Identify which cell holds the provided text, then report its [X, Y] central coordinate. 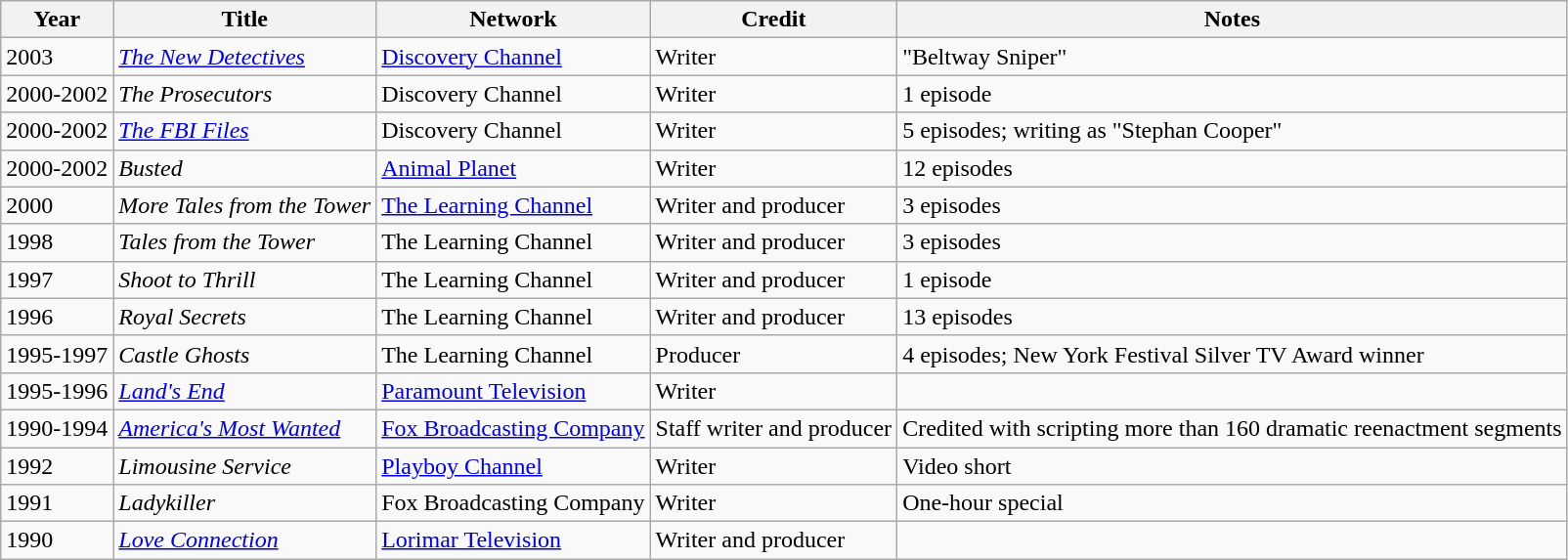
1992 [57, 466]
13 episodes [1233, 317]
2003 [57, 57]
Love Connection [244, 540]
Title [244, 20]
The FBI Files [244, 131]
Ladykiller [244, 503]
Playboy Channel [513, 466]
Paramount Television [513, 391]
"Beltway Sniper" [1233, 57]
Land's End [244, 391]
Royal Secrets [244, 317]
Busted [244, 168]
Notes [1233, 20]
Credited with scripting more than 160 dramatic reenactment segments [1233, 428]
Animal Planet [513, 168]
Lorimar Television [513, 540]
America's Most Wanted [244, 428]
Credit [774, 20]
1998 [57, 242]
Tales from the Tower [244, 242]
1997 [57, 280]
4 episodes; New York Festival Silver TV Award winner [1233, 354]
Shoot to Thrill [244, 280]
Limousine Service [244, 466]
1995-1996 [57, 391]
Staff writer and producer [774, 428]
1991 [57, 503]
More Tales from the Tower [244, 205]
The New Detectives [244, 57]
1996 [57, 317]
1995-1997 [57, 354]
Producer [774, 354]
Video short [1233, 466]
1990-1994 [57, 428]
2000 [57, 205]
12 episodes [1233, 168]
5 episodes; writing as "Stephan Cooper" [1233, 131]
The Prosecutors [244, 94]
Year [57, 20]
1990 [57, 540]
Castle Ghosts [244, 354]
One-hour special [1233, 503]
Network [513, 20]
